Identify which cell holds the provided text, then report its (x, y) central coordinate. 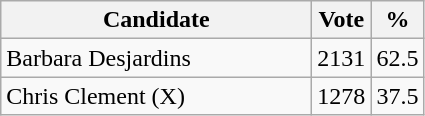
1278 (342, 96)
2131 (342, 58)
37.5 (398, 96)
62.5 (398, 58)
Barbara Desjardins (156, 58)
% (398, 20)
Chris Clement (X) (156, 96)
Candidate (156, 20)
Vote (342, 20)
